For the text-containing cell, return its midpoint in (X, Y) coordinate format. 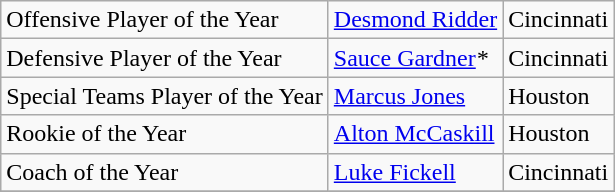
Defensive Player of the Year (165, 58)
Coach of the Year (165, 172)
Alton McCaskill (415, 134)
Desmond Ridder (415, 20)
Special Teams Player of the Year (165, 96)
Luke Fickell (415, 172)
Rookie of the Year (165, 134)
Offensive Player of the Year (165, 20)
Sauce Gardner* (415, 58)
Marcus Jones (415, 96)
